Detect which cell encompasses the target text, then output its [X, Y] center coordinate. 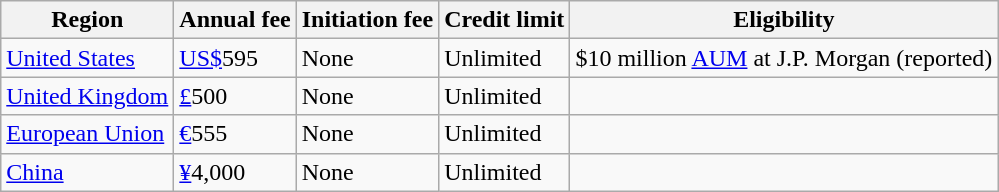
Credit limit [504, 20]
Initiation fee [367, 20]
China [88, 172]
United States [88, 58]
Region [88, 20]
¥4,000 [235, 172]
Eligibility [784, 20]
US$595 [235, 58]
European Union [88, 134]
€555 [235, 134]
Annual fee [235, 20]
£500 [235, 96]
United Kingdom [88, 96]
$10 million AUM at J.P. Morgan (reported) [784, 58]
